Determine the (x, y) coordinate at the center of the cell enclosing the given text.  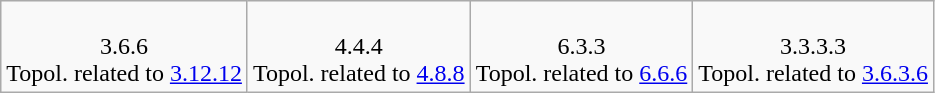
6.3.3Topol. related to 6.6.6 (582, 47)
3.6.6Topol. related to 3.12.12 (124, 47)
3.3.3.3Topol. related to 3.6.3.6 (814, 47)
4.4.4Topol. related to 4.8.8 (358, 47)
